Determine the (x, y) coordinate at the center of the cell enclosing the given text.  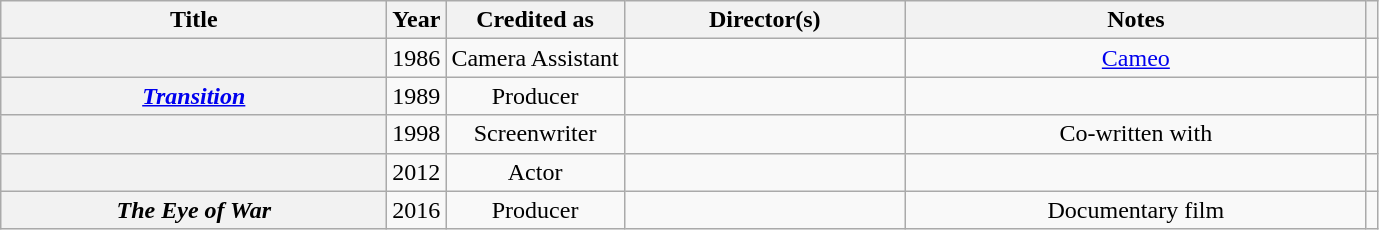
Transition (194, 96)
Notes (1136, 20)
Actor (535, 172)
Credited as (535, 20)
Title (194, 20)
Director(s) (764, 20)
1989 (416, 96)
Cameo (1136, 58)
Camera Assistant (535, 58)
1986 (416, 58)
Co-written with (1136, 134)
1998 (416, 134)
Screenwriter (535, 134)
The Eye of War (194, 210)
2016 (416, 210)
Year (416, 20)
2012 (416, 172)
Documentary film (1136, 210)
